For the text-containing cell, return its midpoint in [X, Y] coordinate format. 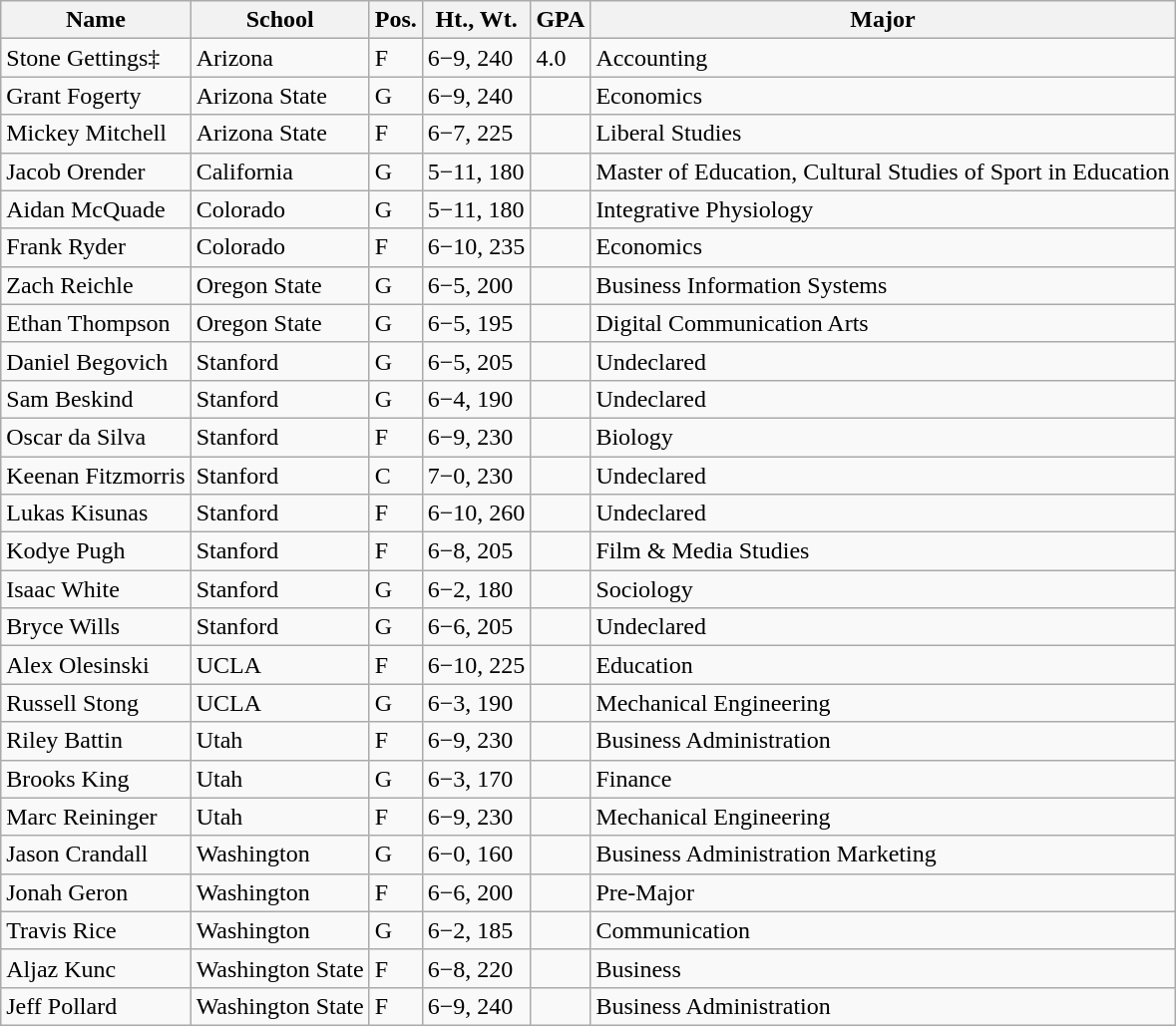
6−6, 205 [477, 627]
Pos. [395, 20]
Business Administration Marketing [883, 855]
6−5, 195 [477, 323]
Bryce Wills [96, 627]
Daniel Begovich [96, 361]
Isaac White [96, 589]
Keenan Fitzmorris [96, 476]
7−0, 230 [477, 476]
6−4, 190 [477, 399]
Brooks King [96, 779]
Name [96, 20]
Lukas Kisunas [96, 513]
California [279, 171]
Grant Fogerty [96, 96]
6−3, 190 [477, 703]
Pre-Major [883, 892]
Liberal Studies [883, 134]
6−3, 170 [477, 779]
Sociology [883, 589]
Jason Crandall [96, 855]
Jonah Geron [96, 892]
6−8, 220 [477, 968]
Business Information Systems [883, 285]
Digital Communication Arts [883, 323]
6−10, 235 [477, 247]
Kodye Pugh [96, 551]
Arizona [279, 58]
School [279, 20]
Stone Gettings‡ [96, 58]
C [395, 476]
Master of Education, Cultural Studies of Sport in Education [883, 171]
6−10, 225 [477, 665]
Ethan Thompson [96, 323]
6−10, 260 [477, 513]
Accounting [883, 58]
6−7, 225 [477, 134]
6−8, 205 [477, 551]
Alex Olesinski [96, 665]
Oscar da Silva [96, 437]
Communication [883, 930]
Education [883, 665]
4.0 [561, 58]
Marc Reininger [96, 817]
Major [883, 20]
Jeff Pollard [96, 1006]
Business [883, 968]
6−2, 180 [477, 589]
6−5, 200 [477, 285]
Travis Rice [96, 930]
Film & Media Studies [883, 551]
6−5, 205 [477, 361]
Russell Stong [96, 703]
Integrative Physiology [883, 209]
Frank Ryder [96, 247]
Finance [883, 779]
Aljaz Kunc [96, 968]
6−0, 160 [477, 855]
6−2, 185 [477, 930]
Riley Battin [96, 741]
Mickey Mitchell [96, 134]
6−6, 200 [477, 892]
GPA [561, 20]
Aidan McQuade [96, 209]
Jacob Orender [96, 171]
Biology [883, 437]
Zach Reichle [96, 285]
Ht., Wt. [477, 20]
Sam Beskind [96, 399]
